Return the [X, Y] coordinate for the center point of the cell that contains the specified text.  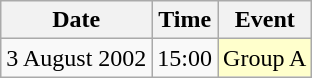
Event [265, 20]
Date [76, 20]
Time [185, 20]
Group A [265, 58]
3 August 2002 [76, 58]
15:00 [185, 58]
